Determine the [X, Y] coordinate at the center of the cell enclosing the given text.  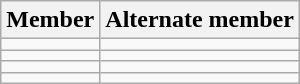
Member [50, 20]
Alternate member [200, 20]
